Locate the cell with the specified text and output its [X, Y] center coordinate. 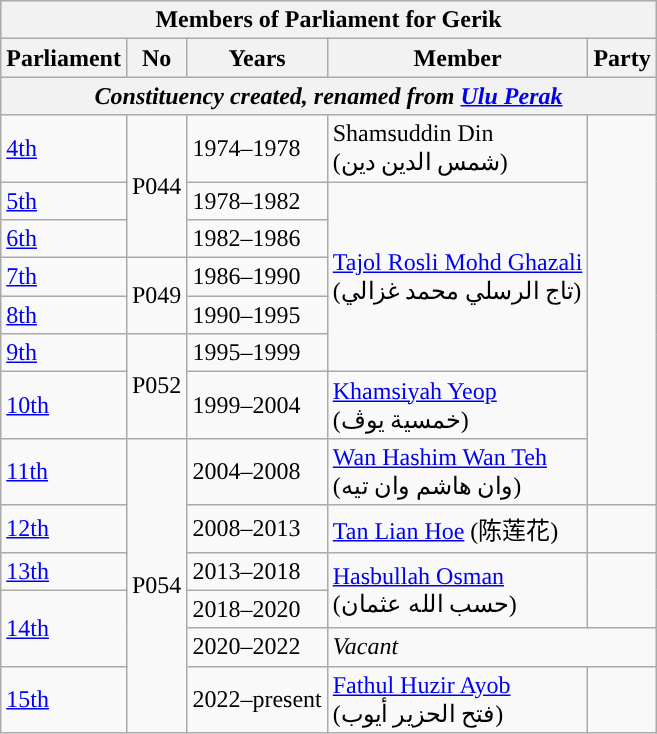
2022–present [257, 700]
14th [64, 628]
12th [64, 528]
2004–2008 [257, 472]
4th [64, 148]
Party [622, 58]
1995–1999 [257, 353]
Tan Lian Hoe (陈莲花) [458, 528]
10th [64, 406]
11th [64, 472]
Shamsuddin Din (شمس الدين دين) [458, 148]
1999–2004 [257, 406]
Years [257, 58]
Members of Parliament for Gerik [329, 20]
Vacant [492, 647]
Khamsiyah Yeop (خمسية يوڤ) [458, 406]
P054 [156, 585]
7th [64, 277]
Wan Hashim Wan Teh (وان هاشم وان تيه) [458, 472]
6th [64, 239]
1986–1990 [257, 277]
9th [64, 353]
2018–2020 [257, 609]
1978–1982 [257, 201]
1990–1995 [257, 315]
8th [64, 315]
2013–2018 [257, 571]
15th [64, 700]
No [156, 58]
1982–1986 [257, 239]
13th [64, 571]
P052 [156, 386]
Constituency created, renamed from Ulu Perak [329, 96]
2008–2013 [257, 528]
Fathul Huzir Ayob (فتح الحزير أيوب) [458, 700]
Hasbullah Osman (حسب الله عثمان) [458, 590]
5th [64, 201]
P049 [156, 296]
P044 [156, 186]
1974–1978 [257, 148]
Tajol Rosli Mohd Ghazali (تاج الرسلي محمد غزالي) [458, 277]
Member [458, 58]
Parliament [64, 58]
2020–2022 [257, 647]
